Extract the (x, y) coordinate from the center of the cell holding the provided text.  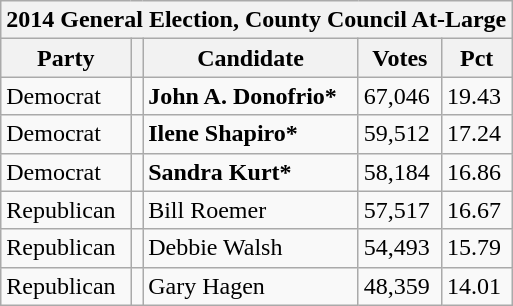
Candidate (251, 58)
Votes (400, 58)
2014 General Election, County Council At-Large (256, 20)
57,517 (400, 210)
Pct (476, 58)
John A. Donofrio* (251, 96)
67,046 (400, 96)
59,512 (400, 134)
Debbie Walsh (251, 248)
Gary Hagen (251, 286)
Sandra Kurt* (251, 172)
Party (66, 58)
15.79 (476, 248)
54,493 (400, 248)
16.86 (476, 172)
14.01 (476, 286)
17.24 (476, 134)
Ilene Shapiro* (251, 134)
16.67 (476, 210)
Bill Roemer (251, 210)
48,359 (400, 286)
58,184 (400, 172)
19.43 (476, 96)
